Return (x, y) of the center of cell containing provided text 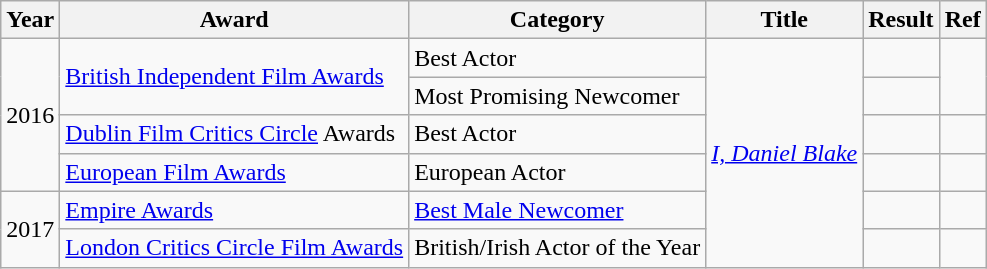
Year (30, 20)
Award (234, 20)
British/Irish Actor of the Year (558, 248)
Empire Awards (234, 210)
European Film Awards (234, 172)
Best Male Newcomer (558, 210)
I, Daniel Blake (784, 153)
2016 (30, 115)
Title (784, 20)
British Independent Film Awards (234, 77)
Ref (962, 20)
Category (558, 20)
Dublin Film Critics Circle Awards (234, 134)
Most Promising Newcomer (558, 96)
Result (901, 20)
2017 (30, 229)
London Critics Circle Film Awards (234, 248)
European Actor (558, 172)
